Detect which cell encompasses the target text, then output its (X, Y) center coordinate. 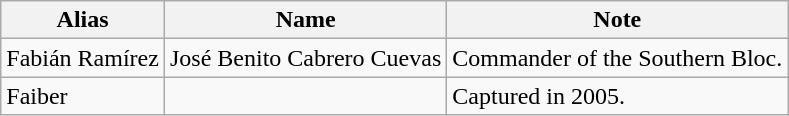
José Benito Cabrero Cuevas (305, 58)
Name (305, 20)
Fabián Ramírez (83, 58)
Commander of the Southern Bloc. (618, 58)
Captured in 2005. (618, 96)
Faiber (83, 96)
Alias (83, 20)
Note (618, 20)
